Locate the cell with the specified text and output its [X, Y] center coordinate. 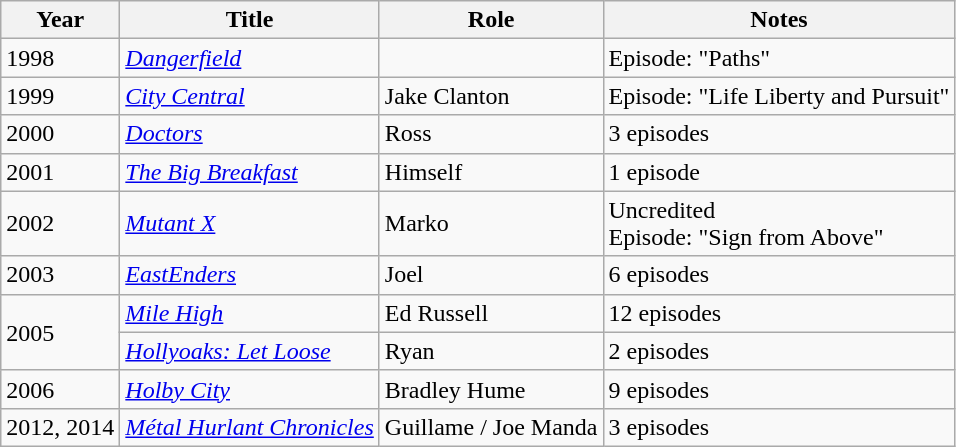
Holby City [250, 389]
2001 [60, 172]
2 episodes [779, 351]
Métal Hurlant Chronicles [250, 427]
Jake Clanton [491, 96]
2012, 2014 [60, 427]
Hollyoaks: Let Loose [250, 351]
Bradley Hume [491, 389]
Doctors [250, 134]
Year [60, 20]
1 episode [779, 172]
2000 [60, 134]
Title [250, 20]
Notes [779, 20]
6 episodes [779, 275]
Marko [491, 224]
Himself [491, 172]
UncreditedEpisode: "Sign from Above" [779, 224]
Ed Russell [491, 313]
Joel [491, 275]
9 episodes [779, 389]
Ross [491, 134]
2005 [60, 332]
1999 [60, 96]
Ryan [491, 351]
Mutant X [250, 224]
1998 [60, 58]
EastEnders [250, 275]
Episode: "Life Liberty and Pursuit" [779, 96]
Mile High [250, 313]
2006 [60, 389]
12 episodes [779, 313]
Guillame / Joe Manda [491, 427]
Role [491, 20]
2002 [60, 224]
Dangerfield [250, 58]
The Big Breakfast [250, 172]
City Central [250, 96]
2003 [60, 275]
Episode: "Paths" [779, 58]
